Locate the cell with the specified text and output its [x, y] center coordinate. 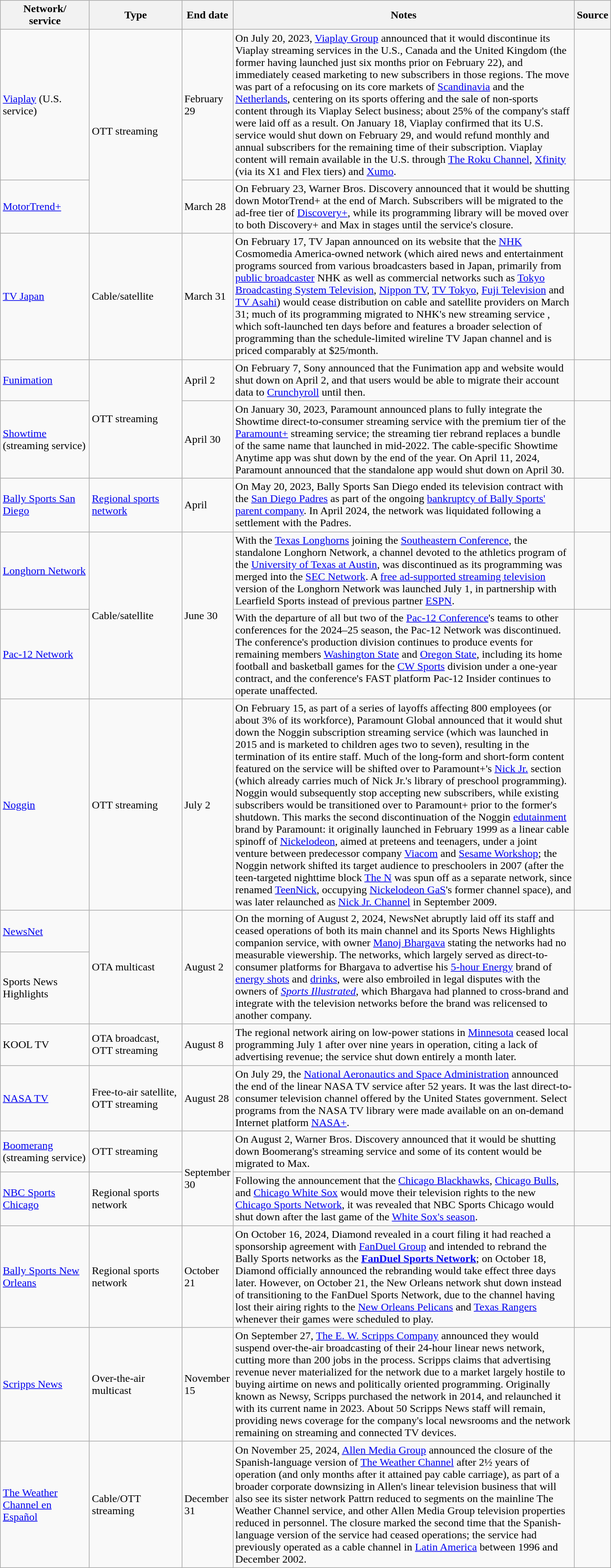
November 15 [207, 1385]
July 2 [207, 804]
Scripps News [45, 1385]
March 28 [207, 206]
Type [135, 15]
October 21 [207, 1277]
Sports News Highlights [45, 988]
April [207, 505]
Pac-12 Network [45, 654]
April 30 [207, 440]
Boomerang (streaming service) [45, 1152]
The Weather Channel en Español [45, 1505]
MotorTrend+ [45, 206]
Bally Sports San Diego [45, 505]
April 2 [207, 380]
September 30 [207, 1178]
Noggin [45, 804]
Notes [404, 15]
OTA multicast [135, 967]
August 2 [207, 967]
NBC Sports Chicago [45, 1199]
Bally Sports New Orleans [45, 1277]
Over-the-air multicast [135, 1385]
TV Japan [45, 296]
End date [207, 15]
Longhorn Network [45, 571]
December 31 [207, 1505]
Network/service [45, 15]
Cable/OTT streaming [135, 1505]
OTA broadcast, OTT streaming [135, 1044]
KOOL TV [45, 1044]
NewsNet [45, 931]
March 31 [207, 296]
June 30 [207, 616]
August 28 [207, 1098]
February 29 [207, 105]
Free-to-air satellite, OTT streaming [135, 1098]
Source [592, 15]
NASA TV [45, 1098]
Viaplay (U.S. service) [45, 105]
Showtime (streaming service) [45, 440]
August 8 [207, 1044]
Funimation [45, 380]
